Capture the cell that displays the provided text and extract its [X, Y] central coordinate. 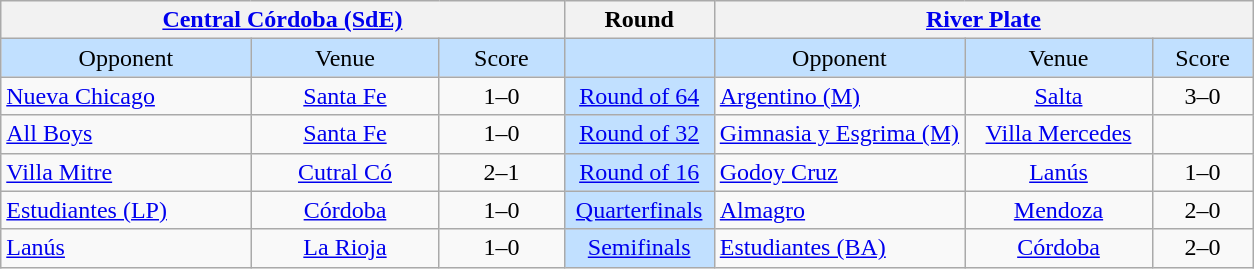
Gimnasia y Esgrima (M) [839, 134]
Argentino (M) [839, 96]
Salta [1059, 96]
Round of 16 [639, 172]
Round of 32 [639, 134]
Villa Mitre [126, 172]
Cutral Có [345, 172]
Almagro [839, 210]
Central Córdoba (SdE) [282, 20]
Estudiantes (LP) [126, 210]
Semifinals [639, 248]
Godoy Cruz [839, 172]
Quarterfinals [639, 210]
All Boys [126, 134]
Mendoza [1059, 210]
Estudiantes (BA) [839, 248]
Villa Mercedes [1059, 134]
La Rioja [345, 248]
River Plate [983, 20]
2–1 [502, 172]
Round [639, 20]
Round of 64 [639, 96]
Nueva Chicago [126, 96]
3–0 [1202, 96]
